Scan for the cell matching the given text and deliver its (X, Y) coordinate at center. 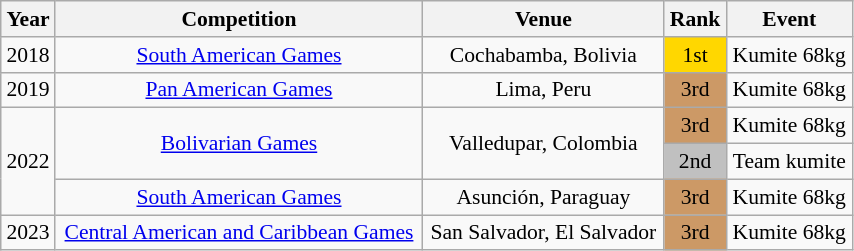
Asunción, Paraguay (544, 197)
Year (28, 19)
Cochabamba, Bolivia (544, 55)
2nd (695, 162)
Lima, Peru (544, 90)
2023 (28, 233)
1st (695, 55)
Bolivarian Games (238, 144)
Event (789, 19)
2018 (28, 55)
2022 (28, 162)
San Salvador, El Salvador (544, 233)
Team kumite (789, 162)
Competition (238, 19)
Central American and Caribbean Games (238, 233)
Venue (544, 19)
Valledupar, Colombia (544, 144)
2019 (28, 90)
Pan American Games (238, 90)
Rank (695, 19)
